Extract the [x, y] coordinate from the center of the cell holding the provided text.  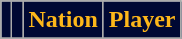
Player [142, 20]
Nation [63, 20]
